Search for the cell housing the specified text and yield its [X, Y] center coordinate. 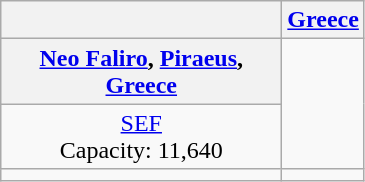
Neo Faliro, Piraeus, Greece [142, 72]
Greece [324, 20]
SEFCapacity: 11,640 [142, 136]
